Search for the cell housing the specified text and yield its (X, Y) center coordinate. 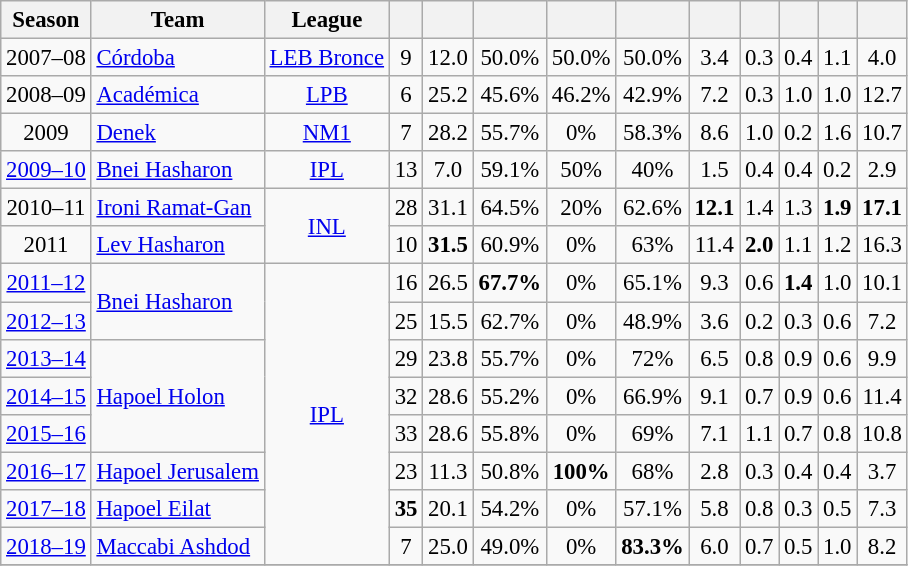
League (326, 20)
Córdoba (178, 58)
50.8% (510, 471)
2013–14 (46, 358)
2016–17 (46, 471)
12.1 (714, 208)
13 (406, 170)
16 (406, 283)
9 (406, 58)
11.3 (448, 471)
25.0 (448, 546)
2017–18 (46, 509)
15.5 (448, 321)
2008–09 (46, 95)
Hapoel Holon (178, 396)
26.5 (448, 283)
64.5% (510, 208)
63% (652, 245)
1.2 (838, 245)
50% (580, 170)
100% (580, 471)
67.7% (510, 283)
9.3 (714, 283)
Team (178, 20)
68% (652, 471)
Académica (178, 95)
3.7 (882, 471)
33 (406, 433)
20.1 (448, 509)
2009–10 (46, 170)
12.7 (882, 95)
Lev Hasharon (178, 245)
66.9% (652, 396)
2.9 (882, 170)
29 (406, 358)
25.2 (448, 95)
49.0% (510, 546)
48.9% (652, 321)
23 (406, 471)
1.9 (838, 208)
2011–12 (46, 283)
60.9% (510, 245)
4.0 (882, 58)
Maccabi Ashdod (178, 546)
6.0 (714, 546)
45.6% (510, 95)
LPB (326, 95)
3.6 (714, 321)
10.1 (882, 283)
83.3% (652, 546)
16.3 (882, 245)
40% (652, 170)
2007–08 (46, 58)
9.1 (714, 396)
INL (326, 226)
2012–13 (46, 321)
3.4 (714, 58)
2011 (46, 245)
25 (406, 321)
58.3% (652, 133)
Hapoel Jerusalem (178, 471)
55.2% (510, 396)
Ironi Ramat-Gan (178, 208)
46.2% (580, 95)
31.5 (448, 245)
2.0 (760, 245)
7.3 (882, 509)
1.6 (838, 133)
12.0 (448, 58)
20% (580, 208)
6.5 (714, 358)
72% (652, 358)
55.8% (510, 433)
28.2 (448, 133)
28 (406, 208)
1.5 (714, 170)
7.0 (448, 170)
2009 (46, 133)
59.1% (510, 170)
LEB Bronce (326, 58)
6 (406, 95)
2018–19 (46, 546)
9.9 (882, 358)
NM1 (326, 133)
62.7% (510, 321)
7.1 (714, 433)
57.1% (652, 509)
17.1 (882, 208)
Hapoel Eilat (178, 509)
54.2% (510, 509)
8.6 (714, 133)
Season (46, 20)
2015–16 (46, 433)
35 (406, 509)
8.2 (882, 546)
23.8 (448, 358)
69% (652, 433)
10 (406, 245)
2010–11 (46, 208)
2014–15 (46, 396)
10.8 (882, 433)
32 (406, 396)
5.8 (714, 509)
42.9% (652, 95)
65.1% (652, 283)
31.1 (448, 208)
62.6% (652, 208)
2.8 (714, 471)
Denek (178, 133)
10.7 (882, 133)
1.3 (798, 208)
